Pinpoint the cell where the given text exists, returning its [X, Y] midpoint coordinate. 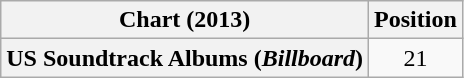
US Soundtrack Albums (Billboard) [185, 58]
21 [416, 58]
Position [416, 20]
Chart (2013) [185, 20]
